Find where the given text appears and provide that cell's center as (x, y) coordinate. 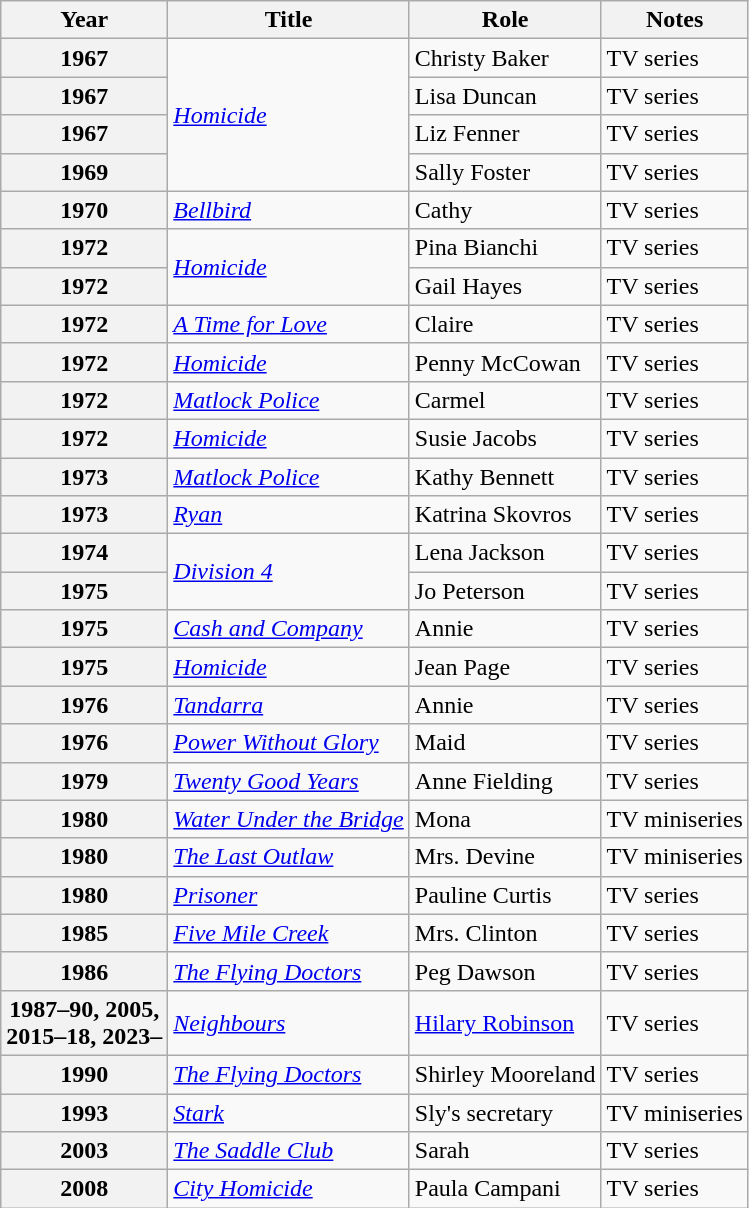
Penny McCowan (505, 362)
Anne Fielding (505, 781)
Lena Jackson (505, 553)
Water Under the Bridge (288, 819)
A Time for Love (288, 324)
City Homicide (288, 1189)
Division 4 (288, 572)
Power Without Glory (288, 743)
Sly's secretary (505, 1113)
Year (84, 20)
Stark (288, 1113)
Title (288, 20)
Notes (674, 20)
1985 (84, 933)
2003 (84, 1151)
Claire (505, 324)
Sarah (505, 1151)
Ryan (288, 515)
Tandarra (288, 705)
Kathy Bennett (505, 477)
Lisa Duncan (505, 96)
1990 (84, 1074)
Pina Bianchi (505, 248)
Five Mile Creek (288, 933)
Hilary Robinson (505, 1022)
Neighbours (288, 1022)
Katrina Skovros (505, 515)
Gail Hayes (505, 286)
Christy Baker (505, 58)
1974 (84, 553)
1993 (84, 1113)
Mrs. Clinton (505, 933)
Susie Jacobs (505, 438)
2008 (84, 1189)
The Last Outlaw (288, 857)
Pauline Curtis (505, 895)
Carmel (505, 400)
Sally Foster (505, 172)
1987–90, 2005,2015–18, 2023– (84, 1022)
Cathy (505, 210)
Liz Fenner (505, 134)
1986 (84, 971)
Bellbird (288, 210)
Jo Peterson (505, 591)
Cash and Company (288, 629)
1969 (84, 172)
Mona (505, 819)
1970 (84, 210)
Shirley Mooreland (505, 1074)
The Saddle Club (288, 1151)
Mrs. Devine (505, 857)
Twenty Good Years (288, 781)
Paula Campani (505, 1189)
Jean Page (505, 667)
1979 (84, 781)
Prisoner (288, 895)
Role (505, 20)
Maid (505, 743)
Peg Dawson (505, 971)
